Scan for the cell matching the given text and deliver its (x, y) coordinate at center. 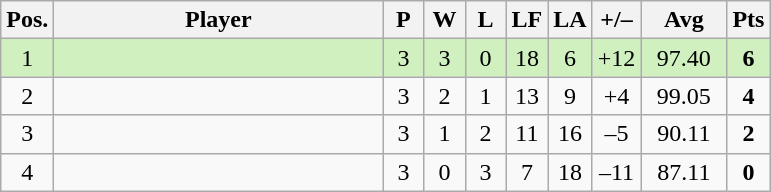
LF (527, 20)
Pts (748, 20)
16 (570, 134)
+4 (616, 96)
W (444, 20)
–5 (616, 134)
Pos. (28, 20)
11 (527, 134)
+12 (616, 58)
P (404, 20)
+/– (616, 20)
L (486, 20)
97.40 (684, 58)
LA (570, 20)
87.11 (684, 172)
Player (218, 20)
13 (527, 96)
7 (527, 172)
Avg (684, 20)
90.11 (684, 134)
–11 (616, 172)
99.05 (684, 96)
9 (570, 96)
